Provide the [X, Y] coordinate of the cell's center where the given text is located.  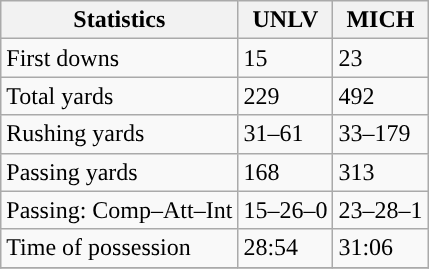
Time of possession [120, 248]
Passing yards [120, 172]
33–179 [380, 134]
31:06 [380, 248]
Total yards [120, 96]
23–28–1 [380, 210]
Rushing yards [120, 134]
168 [286, 172]
23 [380, 58]
Passing: Comp–Att–Int [120, 210]
15 [286, 58]
31–61 [286, 134]
28:54 [286, 248]
MICH [380, 20]
UNLV [286, 20]
First downs [120, 58]
313 [380, 172]
Statistics [120, 20]
492 [380, 96]
229 [286, 96]
15–26–0 [286, 210]
